Identify which cell holds the provided text, then report its (X, Y) central coordinate. 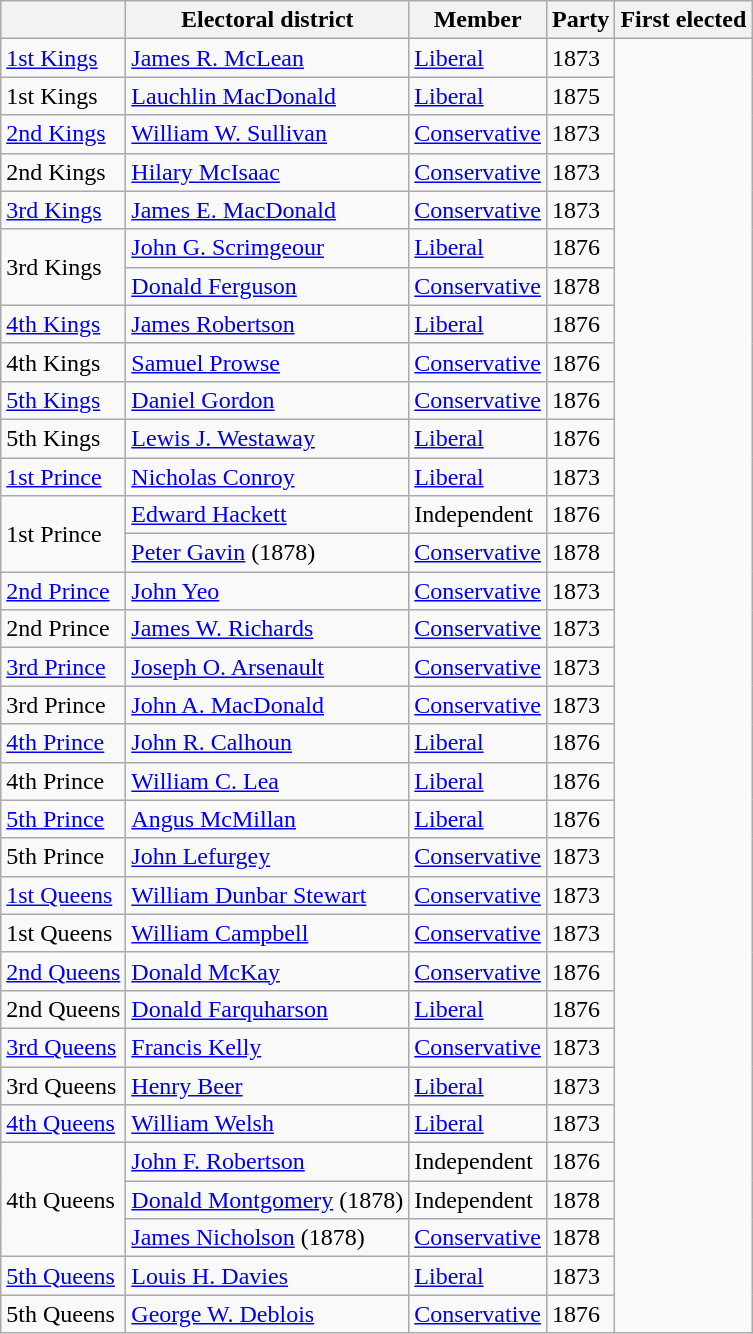
Donald Ferguson (268, 286)
Lewis J. Westaway (268, 438)
Joseph O. Arsenault (268, 667)
Lauchlin MacDonald (268, 96)
James W. Richards (268, 629)
Daniel Gordon (268, 400)
John A. MacDonald (268, 705)
William Campbell (268, 933)
Edward Hackett (268, 515)
Francis Kelly (268, 1047)
William Dunbar Stewart (268, 895)
John Lefurgey (268, 857)
Donald Montgomery (1878) (268, 1200)
William Welsh (268, 1124)
Samuel Prowse (268, 362)
John R. Calhoun (268, 743)
Nicholas Conroy (268, 477)
William C. Lea (268, 781)
George W. Deblois (268, 1314)
James E. MacDonald (268, 210)
Member (478, 20)
James Nicholson (1878) (268, 1238)
1875 (581, 96)
John Yeo (268, 591)
John G. Scrimgeour (268, 248)
Hilary McIsaac (268, 172)
John F. Robertson (268, 1162)
First elected (684, 20)
William W. Sullivan (268, 134)
Louis H. Davies (268, 1276)
Angus McMillan (268, 819)
Donald McKay (268, 971)
Peter Gavin (1878) (268, 553)
James Robertson (268, 324)
Donald Farquharson (268, 1009)
Henry Beer (268, 1085)
Party (581, 20)
James R. McLean (268, 58)
Electoral district (268, 20)
